Capture the cell that displays the provided text and extract its (x, y) central coordinate. 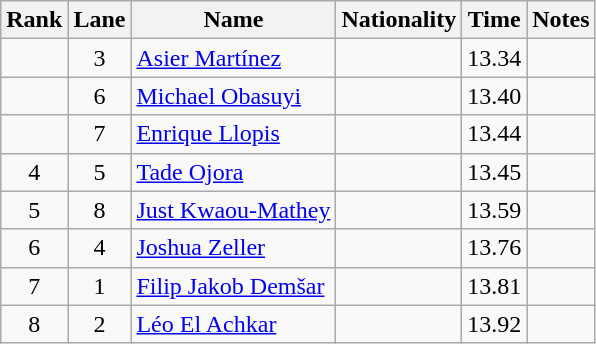
Time (494, 20)
Filip Jakob Demšar (234, 286)
13.34 (494, 58)
Just Kwaou-Mathey (234, 210)
1 (100, 286)
Lane (100, 20)
13.45 (494, 172)
3 (100, 58)
Asier Martínez (234, 58)
Michael Obasuyi (234, 96)
Enrique Llopis (234, 134)
Name (234, 20)
13.44 (494, 134)
13.59 (494, 210)
13.81 (494, 286)
13.92 (494, 324)
Tade Ojora (234, 172)
Rank (34, 20)
2 (100, 324)
Léo El Achkar (234, 324)
13.40 (494, 96)
Joshua Zeller (234, 248)
13.76 (494, 248)
Nationality (399, 20)
Notes (561, 20)
